Return (x, y) of the center of cell containing provided text 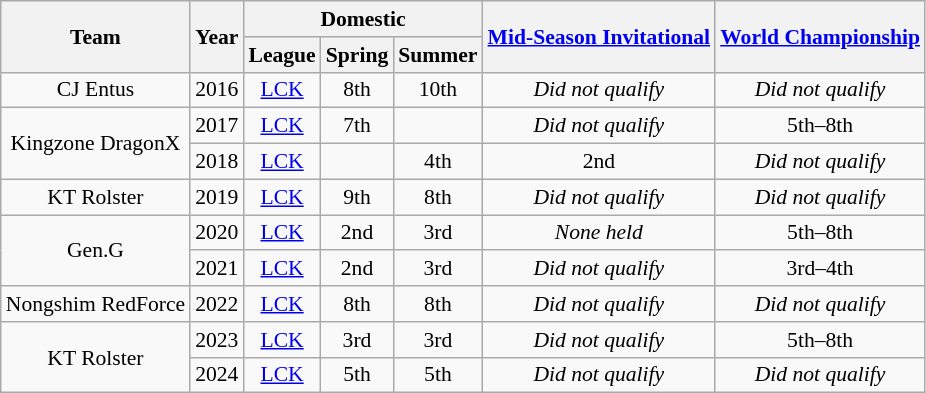
4th (438, 162)
Mid-Season Invitational (600, 36)
2018 (216, 162)
3rd–4th (820, 269)
7th (358, 126)
Kingzone DragonX (96, 144)
2024 (216, 375)
2017 (216, 126)
2020 (216, 233)
2016 (216, 90)
None held (600, 233)
CJ Entus (96, 90)
2021 (216, 269)
2022 (216, 304)
2023 (216, 340)
10th (438, 90)
9th (358, 197)
Year (216, 36)
Domestic (362, 19)
Nongshim RedForce (96, 304)
2019 (216, 197)
World Championship (820, 36)
Gen.G (96, 250)
Summer (438, 55)
Spring (358, 55)
League (282, 55)
Team (96, 36)
